Return (x, y) of the center of cell containing provided text 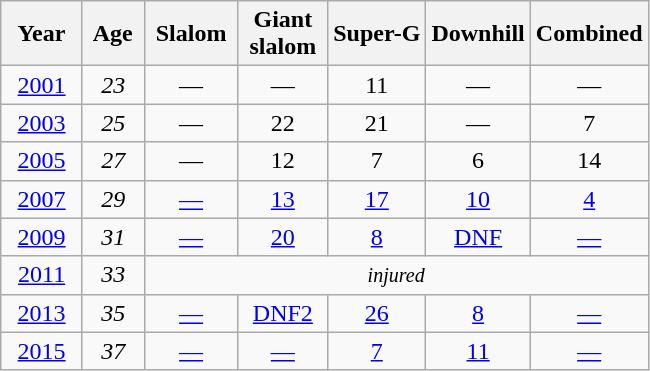
6 (478, 161)
37 (113, 351)
35 (113, 313)
injured (396, 275)
20 (283, 237)
Giant slalom (283, 34)
Age (113, 34)
2001 (42, 85)
Combined (589, 34)
31 (113, 237)
26 (377, 313)
33 (113, 275)
23 (113, 85)
DNF2 (283, 313)
17 (377, 199)
29 (113, 199)
21 (377, 123)
DNF (478, 237)
2011 (42, 275)
2007 (42, 199)
2013 (42, 313)
2005 (42, 161)
27 (113, 161)
22 (283, 123)
Super-G (377, 34)
12 (283, 161)
14 (589, 161)
2015 (42, 351)
Year (42, 34)
Downhill (478, 34)
25 (113, 123)
13 (283, 199)
Slalom (191, 34)
4 (589, 199)
10 (478, 199)
2003 (42, 123)
2009 (42, 237)
